Return the [x, y] coordinate for the center point of the cell that contains the specified text.  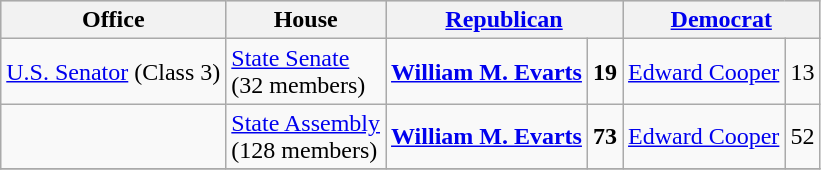
Office [114, 20]
State Senate (32 members) [306, 72]
52 [802, 136]
19 [604, 72]
Republican [504, 20]
Democrat [722, 20]
13 [802, 72]
State Assembly (128 members) [306, 136]
House [306, 20]
73 [604, 136]
U.S. Senator (Class 3) [114, 72]
